Capture the cell that displays the provided text and extract its (X, Y) central coordinate. 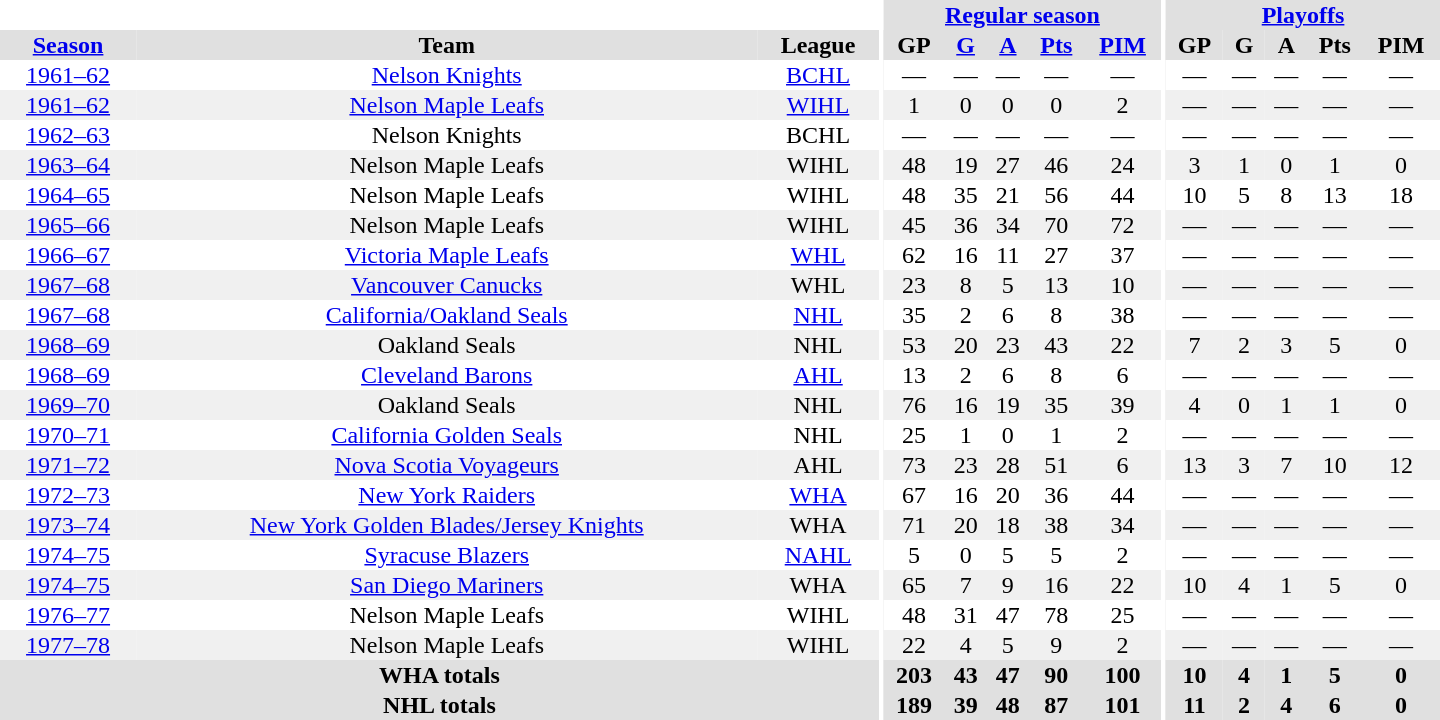
WHA totals (440, 675)
1970–71 (68, 435)
Vancouver Canucks (446, 285)
1964–65 (68, 195)
203 (914, 675)
53 (914, 345)
NAHL (818, 555)
Cleveland Barons (446, 375)
1971–72 (68, 465)
1962–63 (68, 135)
NHL totals (440, 705)
51 (1056, 465)
46 (1056, 165)
California Golden Seals (446, 435)
31 (966, 615)
Syracuse Blazers (446, 555)
Victoria Maple Leafs (446, 255)
San Diego Mariners (446, 585)
28 (1008, 465)
1965–66 (68, 225)
78 (1056, 615)
1963–64 (68, 165)
90 (1056, 675)
100 (1123, 675)
Team (446, 45)
1966–67 (68, 255)
189 (914, 705)
New York Raiders (446, 495)
76 (914, 405)
37 (1123, 255)
Playoffs (1303, 15)
1972–73 (68, 495)
Nova Scotia Voyageurs (446, 465)
65 (914, 585)
101 (1123, 705)
71 (914, 525)
73 (914, 465)
56 (1056, 195)
72 (1123, 225)
Regular season (1023, 15)
California/Oakland Seals (446, 315)
League (818, 45)
1977–78 (68, 645)
62 (914, 255)
Season (68, 45)
67 (914, 495)
New York Golden Blades/Jersey Knights (446, 525)
45 (914, 225)
21 (1008, 195)
1976–77 (68, 615)
70 (1056, 225)
24 (1123, 165)
12 (1401, 465)
87 (1056, 705)
1973–74 (68, 525)
1969–70 (68, 405)
